Return the [x, y] coordinate for the center point of the cell that contains the specified text.  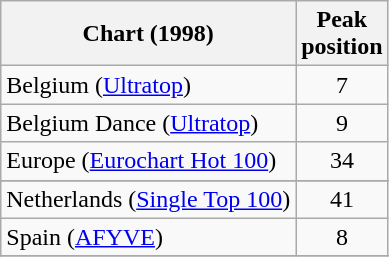
Spain (AFYVE) [148, 237]
Europe (Eurochart Hot 100) [148, 161]
Chart (1998) [148, 34]
Peakposition [342, 34]
7 [342, 85]
Belgium (Ultratop) [148, 85]
34 [342, 161]
9 [342, 123]
41 [342, 199]
8 [342, 237]
Netherlands (Single Top 100) [148, 199]
Belgium Dance (Ultratop) [148, 123]
